Identify which cell holds the provided text, then report its [x, y] central coordinate. 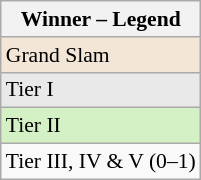
Winner – Legend [101, 19]
Tier I [101, 90]
Grand Slam [101, 55]
Tier III, IV & V (0–1) [101, 162]
Tier II [101, 126]
